Return [x, y] of the center of cell containing provided text 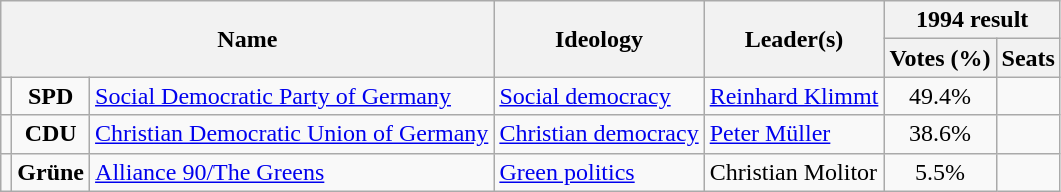
Leader(s) [794, 39]
Christian Molitor [794, 172]
CDU [51, 134]
Votes (%) [940, 58]
Christian Democratic Union of Germany [292, 134]
Social Democratic Party of Germany [292, 96]
38.6% [940, 134]
Grüne [51, 172]
1994 result [972, 20]
Name [248, 39]
Seats [1028, 58]
Reinhard Klimmt [794, 96]
Ideology [599, 39]
Green politics [599, 172]
Peter Müller [794, 134]
Alliance 90/The Greens [292, 172]
Christian democracy [599, 134]
5.5% [940, 172]
Social democracy [599, 96]
49.4% [940, 96]
SPD [51, 96]
